Identify which cell holds the provided text, then report its (x, y) central coordinate. 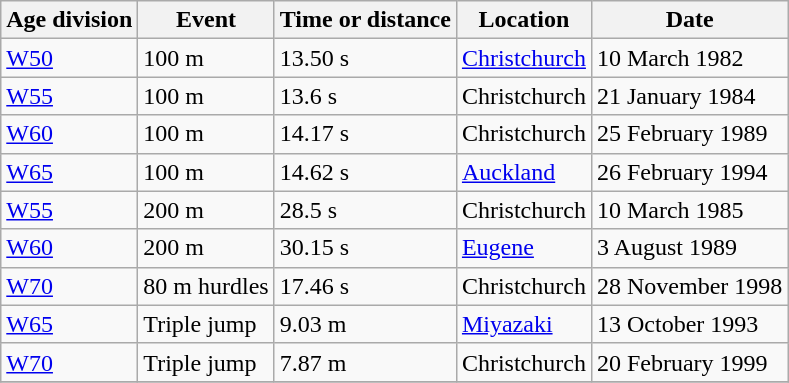
17.46 s (365, 286)
Eugene (524, 248)
13 October 1993 (689, 324)
10 March 1982 (689, 58)
28.5 s (365, 210)
28 November 1998 (689, 286)
Time or distance (365, 20)
13.50 s (365, 58)
10 March 1985 (689, 210)
21 January 1984 (689, 96)
W50 (70, 58)
Location (524, 20)
3 August 1989 (689, 248)
13.6 s (365, 96)
Age division (70, 20)
9.03 m (365, 324)
14.62 s (365, 172)
25 February 1989 (689, 134)
Event (206, 20)
14.17 s (365, 134)
80 m hurdles (206, 286)
Date (689, 20)
20 February 1999 (689, 362)
26 February 1994 (689, 172)
Auckland (524, 172)
7.87 m (365, 362)
Miyazaki (524, 324)
30.15 s (365, 248)
